Extract the (X, Y) coordinate from the center of the cell holding the provided text.  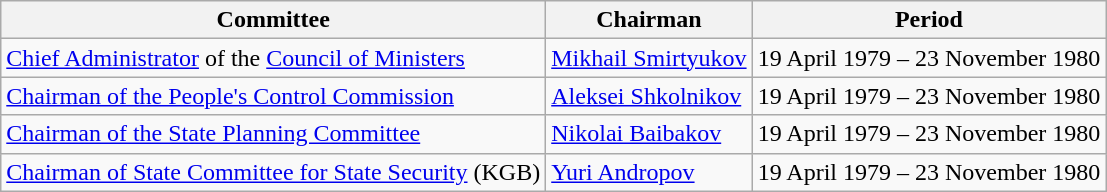
Yuri Andropov (649, 172)
Aleksei Shkolnikov (649, 96)
Mikhail Smirtyukov (649, 58)
Chairman (649, 20)
Chairman of the State Planning Committee (274, 134)
Committee (274, 20)
Chairman of State Committee for State Security (KGB) (274, 172)
Period (929, 20)
Nikolai Baibakov (649, 134)
Chairman of the People's Control Commission (274, 96)
Chief Administrator of the Council of Ministers (274, 58)
